Find where the given text appears and provide that cell's center as [X, Y] coordinate. 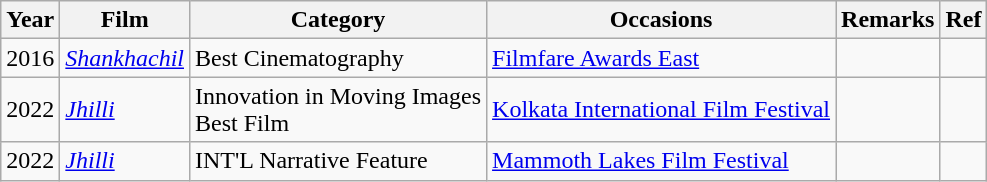
Innovation in Moving ImagesBest Film [338, 110]
Remarks [888, 20]
Best Cinematography [338, 58]
Film [125, 20]
Occasions [662, 20]
2016 [30, 58]
Kolkata International Film Festival [662, 110]
Category [338, 20]
Ref [964, 20]
Filmfare Awards East [662, 58]
Shankhachil [125, 58]
Mammoth Lakes Film Festival [662, 161]
Year [30, 20]
INT'L Narrative Feature [338, 161]
